Determine the [X, Y] coordinate at the center of the cell enclosing the given text.  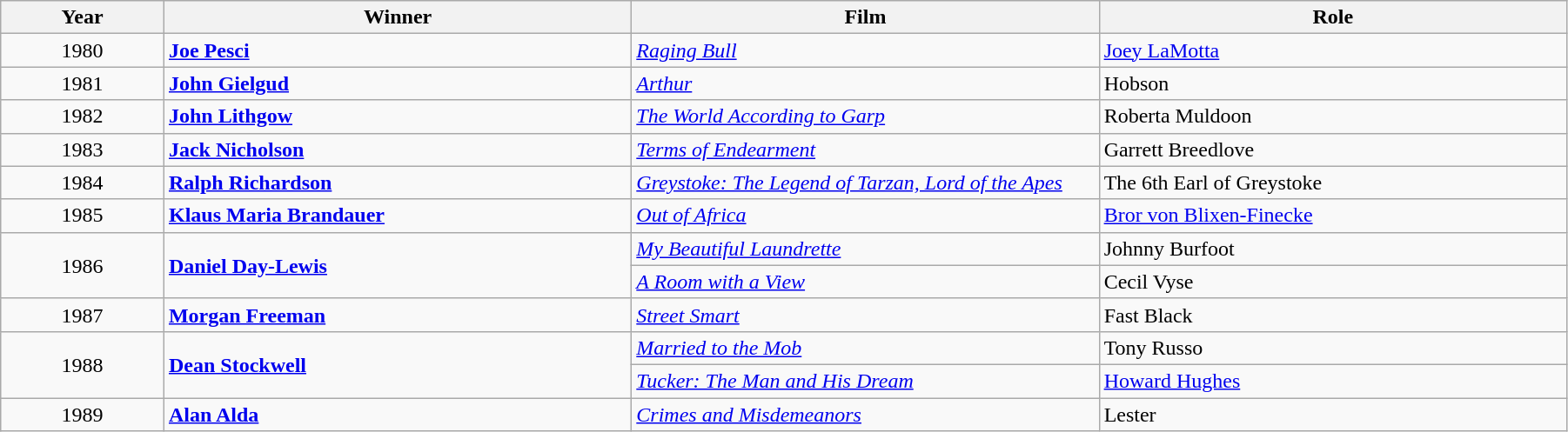
Ralph Richardson [397, 183]
John Gielgud [397, 83]
Greystoke: The Legend of Tarzan, Lord of the Apes [865, 183]
Tucker: The Man and His Dream [865, 381]
Klaus Maria Brandauer [397, 216]
Raging Bull [865, 50]
Married to the Mob [865, 348]
The World According to Garp [865, 116]
My Beautiful Laundrette [865, 249]
John Lithgow [397, 116]
Out of Africa [865, 216]
Bror von Blixen-Finecke [1333, 216]
Roberta Muldoon [1333, 116]
Winner [397, 17]
Howard Hughes [1333, 381]
Dean Stockwell [397, 364]
Arthur [865, 83]
Garrett Breedlove [1333, 150]
Joey LaMotta [1333, 50]
Daniel Day-Lewis [397, 265]
Year [83, 17]
1980 [83, 50]
The 6th Earl of Greystoke [1333, 183]
1981 [83, 83]
Alan Alda [397, 415]
1985 [83, 216]
1984 [83, 183]
Street Smart [865, 315]
Joe Pesci [397, 50]
1988 [83, 364]
Film [865, 17]
Crimes and Misdemeanors [865, 415]
Hobson [1333, 83]
1987 [83, 315]
Tony Russo [1333, 348]
Fast Black [1333, 315]
Cecil Vyse [1333, 282]
1983 [83, 150]
1982 [83, 116]
Morgan Freeman [397, 315]
1986 [83, 265]
Lester [1333, 415]
Jack Nicholson [397, 150]
Role [1333, 17]
1989 [83, 415]
A Room with a View [865, 282]
Johnny Burfoot [1333, 249]
Terms of Endearment [865, 150]
